Return the (X, Y) coordinate for the center point of the cell that contains the specified text.  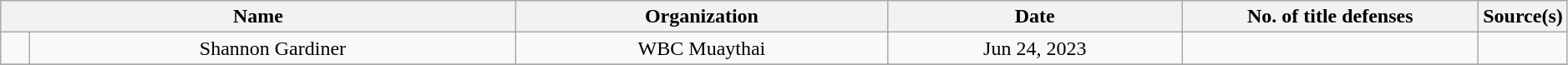
Shannon Gardiner (273, 48)
No. of title defenses (1330, 17)
Date (1035, 17)
WBC Muaythai (702, 48)
Jun 24, 2023 (1035, 48)
Name (258, 17)
Organization (702, 17)
Source(s) (1524, 17)
